Scan for the cell matching the given text and deliver its (x, y) coordinate at center. 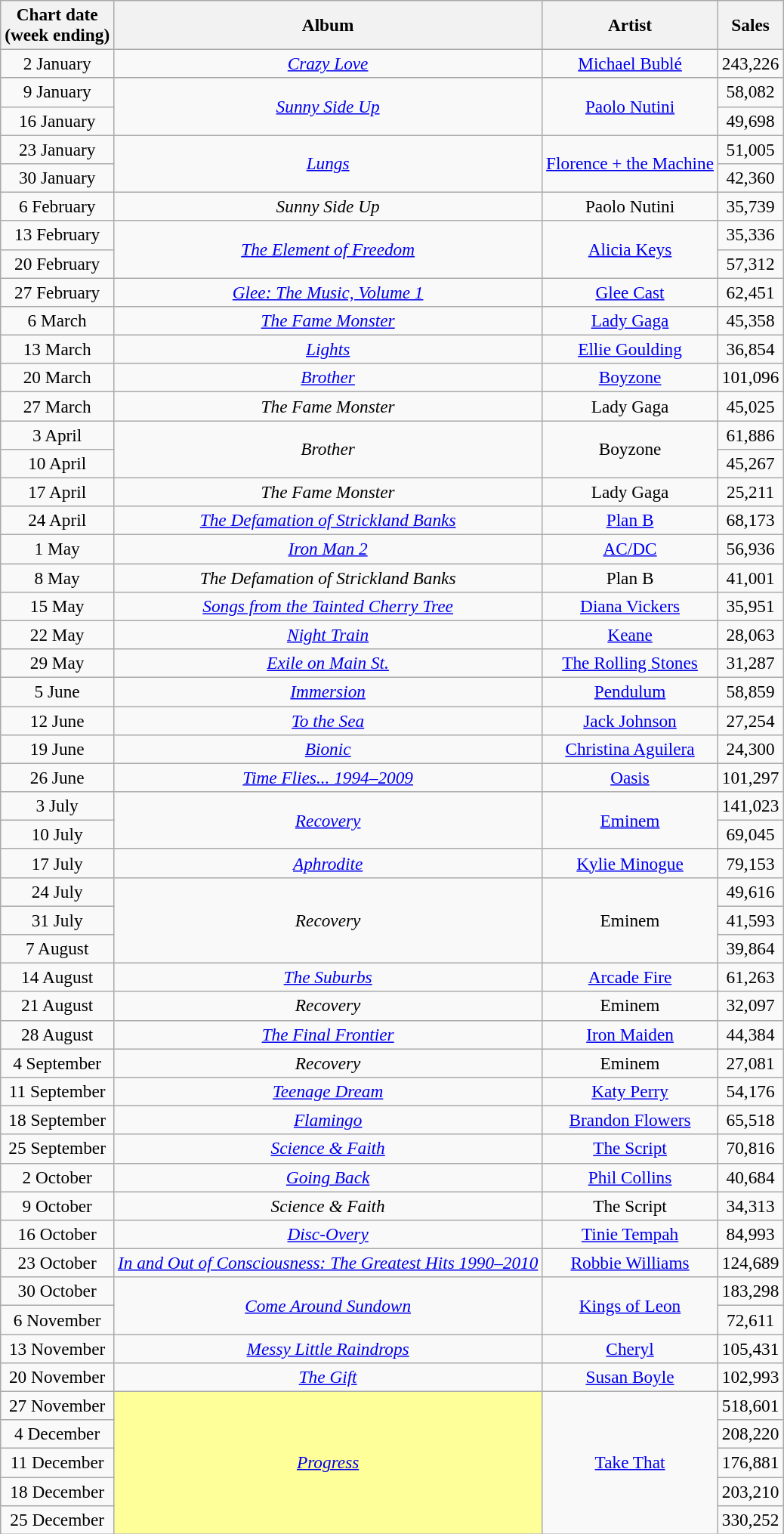
34,313 (750, 1205)
Robbie Williams (630, 1263)
61,263 (750, 977)
22 May (57, 635)
Iron Maiden (630, 1035)
31,287 (750, 663)
Disc-Overy (328, 1234)
69,045 (750, 834)
101,096 (750, 378)
Bionic (328, 749)
Take That (630, 1463)
3 April (57, 435)
72,611 (750, 1319)
16 October (57, 1234)
243,226 (750, 63)
Kylie Minogue (630, 863)
35,739 (750, 206)
3 July (57, 806)
35,951 (750, 606)
18 December (57, 1491)
6 March (57, 320)
84,993 (750, 1234)
Artist (630, 24)
41,593 (750, 920)
Glee Cast (630, 292)
To the Sea (328, 720)
9 January (57, 92)
101,297 (750, 778)
Aphrodite (328, 863)
41,001 (750, 577)
Arcade Fire (630, 977)
Pendulum (630, 691)
208,220 (750, 1434)
Jack Johnson (630, 720)
32,097 (750, 1006)
Messy Little Raindrops (328, 1348)
AC/DC (630, 549)
40,684 (750, 1177)
Lungs (328, 163)
25,211 (750, 492)
12 June (57, 720)
30 October (57, 1291)
4 December (57, 1434)
23 October (57, 1263)
1 May (57, 549)
58,859 (750, 691)
Crazy Love (328, 63)
13 March (57, 349)
Katy Perry (630, 1091)
10 July (57, 834)
27,081 (750, 1062)
23 January (57, 149)
102,993 (750, 1377)
11 December (57, 1462)
35,336 (750, 235)
203,210 (750, 1491)
Songs from the Tainted Cherry Tree (328, 606)
26 June (57, 778)
24,300 (750, 749)
Oasis (630, 778)
141,023 (750, 806)
Progress (328, 1463)
2 January (57, 63)
2 October (57, 1177)
20 February (57, 264)
25 September (57, 1149)
15 May (57, 606)
79,153 (750, 863)
24 July (57, 892)
27 February (57, 292)
31 July (57, 920)
20 March (57, 378)
13 November (57, 1348)
Exile on Main St. (328, 663)
Album (328, 24)
Florence + the Machine (630, 163)
9 October (57, 1205)
27 March (57, 406)
58,082 (750, 92)
42,360 (750, 178)
Immersion (328, 691)
330,252 (750, 1520)
62,451 (750, 292)
The Suburbs (328, 977)
14 August (57, 977)
8 May (57, 577)
Susan Boyle (630, 1377)
10 April (57, 463)
57,312 (750, 264)
65,518 (750, 1120)
The Gift (328, 1377)
183,298 (750, 1291)
17 July (57, 863)
56,936 (750, 549)
24 April (57, 521)
44,384 (750, 1035)
Going Back (328, 1177)
4 September (57, 1062)
27,254 (750, 720)
124,689 (750, 1263)
Diana Vickers (630, 606)
Brandon Flowers (630, 1120)
105,431 (750, 1348)
Chart date(week ending) (57, 24)
Michael Bublé (630, 63)
21 August (57, 1006)
Flamingo (328, 1120)
49,616 (750, 892)
Iron Man 2 (328, 549)
Christina Aguilera (630, 749)
The Element of Freedom (328, 249)
45,267 (750, 463)
19 June (57, 749)
5 June (57, 691)
28 August (57, 1035)
Kings of Leon (630, 1306)
54,176 (750, 1091)
18 September (57, 1120)
176,881 (750, 1462)
Come Around Sundown (328, 1306)
20 November (57, 1377)
45,025 (750, 406)
68,173 (750, 521)
29 May (57, 663)
Phil Collins (630, 1177)
Keane (630, 635)
518,601 (750, 1406)
The Rolling Stones (630, 663)
Lights (328, 349)
49,698 (750, 121)
Night Train (328, 635)
70,816 (750, 1149)
Cheryl (630, 1348)
51,005 (750, 149)
36,854 (750, 349)
7 August (57, 948)
Sales (750, 24)
30 January (57, 178)
16 January (57, 121)
Ellie Goulding (630, 349)
6 November (57, 1319)
Teenage Dream (328, 1091)
Time Flies... 1994–2009 (328, 778)
61,886 (750, 435)
27 November (57, 1406)
Alicia Keys (630, 249)
Tinie Tempah (630, 1234)
6 February (57, 206)
The Final Frontier (328, 1035)
39,864 (750, 948)
28,063 (750, 635)
In and Out of Consciousness: The Greatest Hits 1990–2010 (328, 1263)
11 September (57, 1091)
Glee: The Music, Volume 1 (328, 292)
13 February (57, 235)
25 December (57, 1520)
45,358 (750, 320)
17 April (57, 492)
